Pinpoint the cell where the given text exists, returning its (x, y) midpoint coordinate. 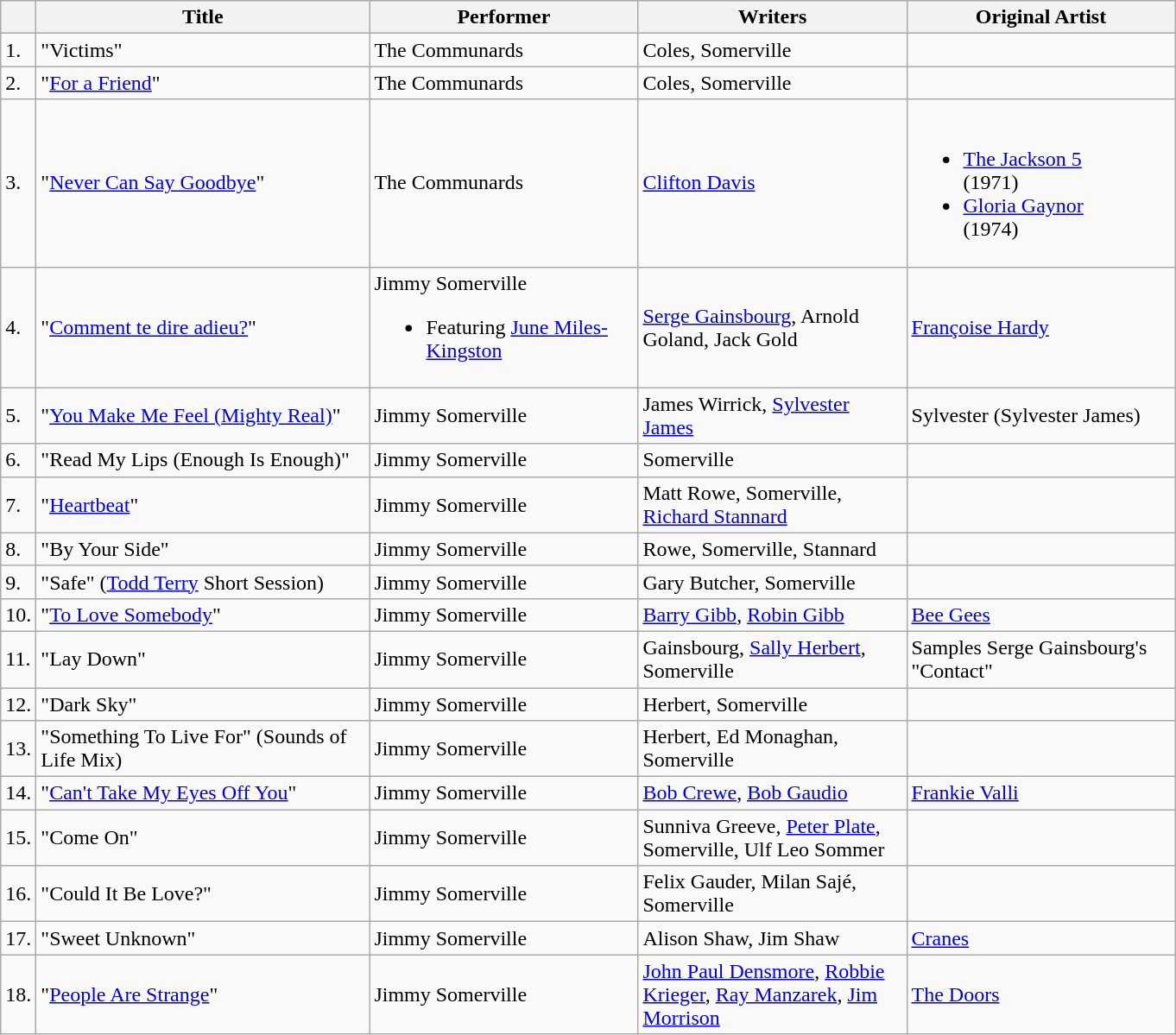
The Jackson 5(1971)Gloria Gaynor(1974) (1041, 183)
"Sweet Unknown" (203, 938)
"Lay Down" (203, 659)
Herbert, Ed Monaghan, Somerville (772, 749)
13. (19, 749)
11. (19, 659)
"Dark Sky" (203, 704)
4. (19, 327)
"For a Friend" (203, 83)
Françoise Hardy (1041, 327)
Sylvester (Sylvester James) (1041, 416)
14. (19, 793)
12. (19, 704)
"Heartbeat" (203, 504)
Writers (772, 17)
Samples Serge Gainsbourg's "Contact" (1041, 659)
"You Make Me Feel (Mighty Real)" (203, 416)
"Safe" (Todd Terry Short Session) (203, 582)
Clifton Davis (772, 183)
"Something To Live For" (Sounds of Life Mix) (203, 749)
5. (19, 416)
Gainsbourg, Sally Herbert, Somerville (772, 659)
17. (19, 938)
Matt Rowe, Somerville, Richard Stannard (772, 504)
Bee Gees (1041, 615)
Frankie Valli (1041, 793)
Alison Shaw, Jim Shaw (772, 938)
Somerville (772, 460)
"Read My Lips (Enough Is Enough)" (203, 460)
Cranes (1041, 938)
"People Are Strange" (203, 994)
16. (19, 894)
18. (19, 994)
Sunniva Greeve, Peter Plate, Somerville, Ulf Leo Sommer (772, 837)
John Paul Densmore, Robbie Krieger, Ray Manzarek, Jim Morrison (772, 994)
Bob Crewe, Bob Gaudio (772, 793)
"To Love Somebody" (203, 615)
"Never Can Say Goodbye" (203, 183)
6. (19, 460)
Serge Gainsbourg, Arnold Goland, Jack Gold (772, 327)
"Comment te dire adieu?" (203, 327)
1. (19, 50)
15. (19, 837)
2. (19, 83)
3. (19, 183)
Rowe, Somerville, Stannard (772, 549)
Jimmy SomervilleFeaturing June Miles-Kingston (504, 327)
Original Artist (1041, 17)
10. (19, 615)
"Victims" (203, 50)
7. (19, 504)
Gary Butcher, Somerville (772, 582)
The Doors (1041, 994)
9. (19, 582)
"By Your Side" (203, 549)
Barry Gibb, Robin Gibb (772, 615)
Herbert, Somerville (772, 704)
"Come On" (203, 837)
Felix Gauder, Milan Sajé, Somerville (772, 894)
Title (203, 17)
Performer (504, 17)
James Wirrick, Sylvester James (772, 416)
"Could It Be Love?" (203, 894)
8. (19, 549)
"Can't Take My Eyes Off You" (203, 793)
